Return the (x, y) coordinate for the center point of the cell that contains the specified text.  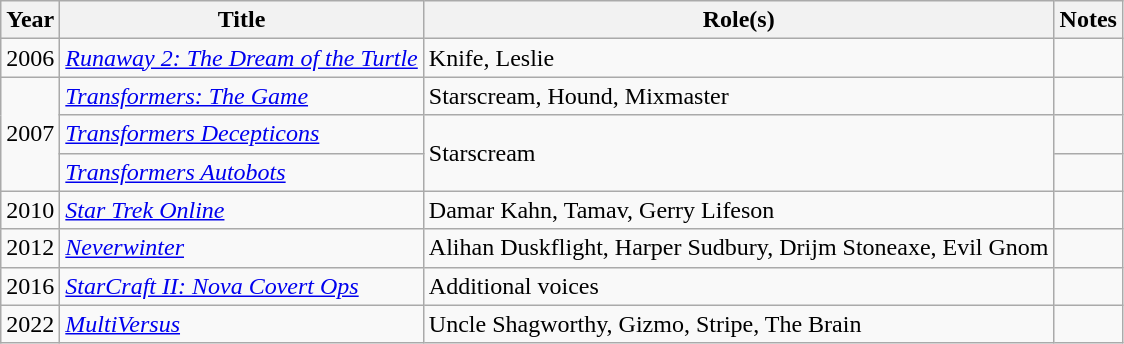
Transformers Autobots (242, 172)
Runaway 2: The Dream of the Turtle (242, 58)
Title (242, 20)
Neverwinter (242, 248)
2016 (30, 286)
2022 (30, 324)
2010 (30, 210)
2007 (30, 134)
Transformers: The Game (242, 96)
Year (30, 20)
MultiVersus (242, 324)
Uncle Shagworthy, Gizmo, Stripe, The Brain (738, 324)
Alihan Duskflight, Harper Sudbury, Drijm Stoneaxe, Evil Gnom (738, 248)
Notes (1088, 20)
Additional voices (738, 286)
StarCraft II: Nova Covert Ops (242, 286)
Role(s) (738, 20)
Damar Kahn, Tamav, Gerry Lifeson (738, 210)
Transformers Decepticons (242, 134)
2012 (30, 248)
Knife, Leslie (738, 58)
2006 (30, 58)
Star Trek Online (242, 210)
Starscream (738, 153)
Starscream, Hound, Mixmaster (738, 96)
